Determine the [X, Y] coordinate at the center of the cell enclosing the given text.  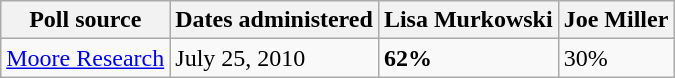
62% [468, 58]
Poll source [86, 20]
Lisa Murkowski [468, 20]
July 25, 2010 [274, 58]
Moore Research [86, 58]
30% [616, 58]
Dates administered [274, 20]
Joe Miller [616, 20]
